Output the [x, y] coordinate of the center of the cell containing the given text.  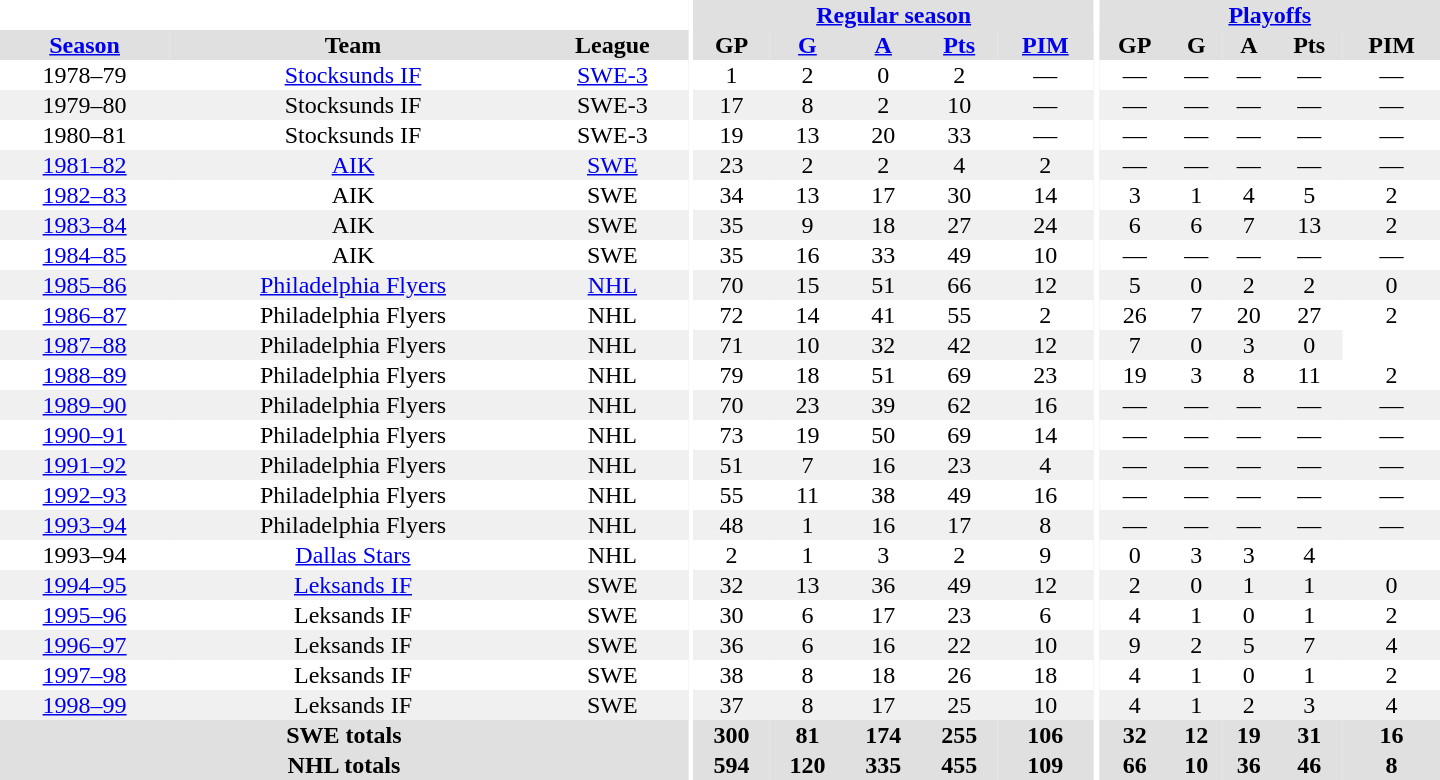
62 [959, 405]
Playoffs [1270, 15]
1983–84 [84, 225]
71 [732, 345]
109 [1046, 765]
106 [1046, 735]
455 [959, 765]
1982–83 [84, 195]
1998–99 [84, 705]
1994–95 [84, 585]
Team [353, 45]
1990–91 [84, 435]
255 [959, 735]
1992–93 [84, 495]
Season [84, 45]
1980–81 [84, 135]
31 [1309, 735]
46 [1309, 765]
39 [883, 405]
Dallas Stars [353, 555]
24 [1046, 225]
594 [732, 765]
48 [732, 525]
1995–96 [84, 615]
1981–82 [84, 165]
1989–90 [84, 405]
1978–79 [84, 75]
174 [883, 735]
1996–97 [84, 645]
72 [732, 315]
335 [883, 765]
120 [808, 765]
15 [808, 285]
34 [732, 195]
79 [732, 375]
300 [732, 735]
1997–98 [84, 675]
37 [732, 705]
NHL totals [344, 765]
League [612, 45]
SWE totals [344, 735]
25 [959, 705]
1985–86 [84, 285]
1984–85 [84, 255]
1986–87 [84, 315]
1979–80 [84, 105]
1987–88 [84, 345]
Regular season [894, 15]
1991–92 [84, 465]
50 [883, 435]
22 [959, 645]
41 [883, 315]
81 [808, 735]
73 [732, 435]
42 [959, 345]
1988–89 [84, 375]
